Detect which cell encompasses the target text, then output its (x, y) center coordinate. 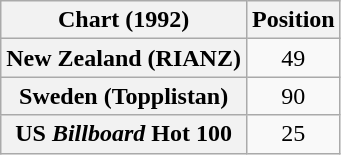
90 (293, 96)
Sweden (Topplistan) (124, 96)
49 (293, 58)
25 (293, 134)
US Billboard Hot 100 (124, 134)
Position (293, 20)
Chart (1992) (124, 20)
New Zealand (RIANZ) (124, 58)
